Capture the cell that displays the provided text and extract its (x, y) central coordinate. 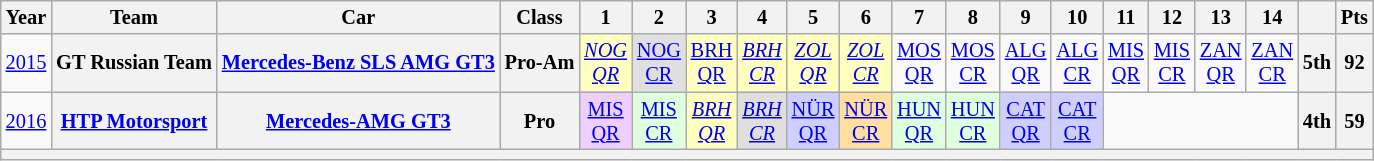
Team (134, 17)
5 (814, 17)
NOGQR (606, 63)
2 (659, 17)
2015 (26, 63)
MOSQR (919, 63)
HTP Motorsport (134, 121)
Year (26, 17)
6 (866, 17)
14 (1272, 17)
4th (1317, 121)
ZANQR (1221, 63)
ALGQR (1026, 63)
ALGCR (1077, 63)
CATCR (1077, 121)
HUNCR (973, 121)
ZOLQR (814, 63)
Car (358, 17)
ZANCR (1272, 63)
Pro-Am (540, 63)
Mercedes-AMG GT3 (358, 121)
7 (919, 17)
NÜRQR (814, 121)
Class (540, 17)
8 (973, 17)
9 (1026, 17)
12 (1172, 17)
NÜRCR (866, 121)
MOSCR (973, 63)
NOGCR (659, 63)
5th (1317, 63)
4 (762, 17)
10 (1077, 17)
2016 (26, 121)
13 (1221, 17)
59 (1354, 121)
1 (606, 17)
Pro (540, 121)
ZOLCR (866, 63)
Mercedes-Benz SLS AMG GT3 (358, 63)
11 (1126, 17)
GT Russian Team (134, 63)
HUNQR (919, 121)
CATQR (1026, 121)
Pts (1354, 17)
92 (1354, 63)
3 (712, 17)
